Search for the cell housing the specified text and yield its (X, Y) center coordinate. 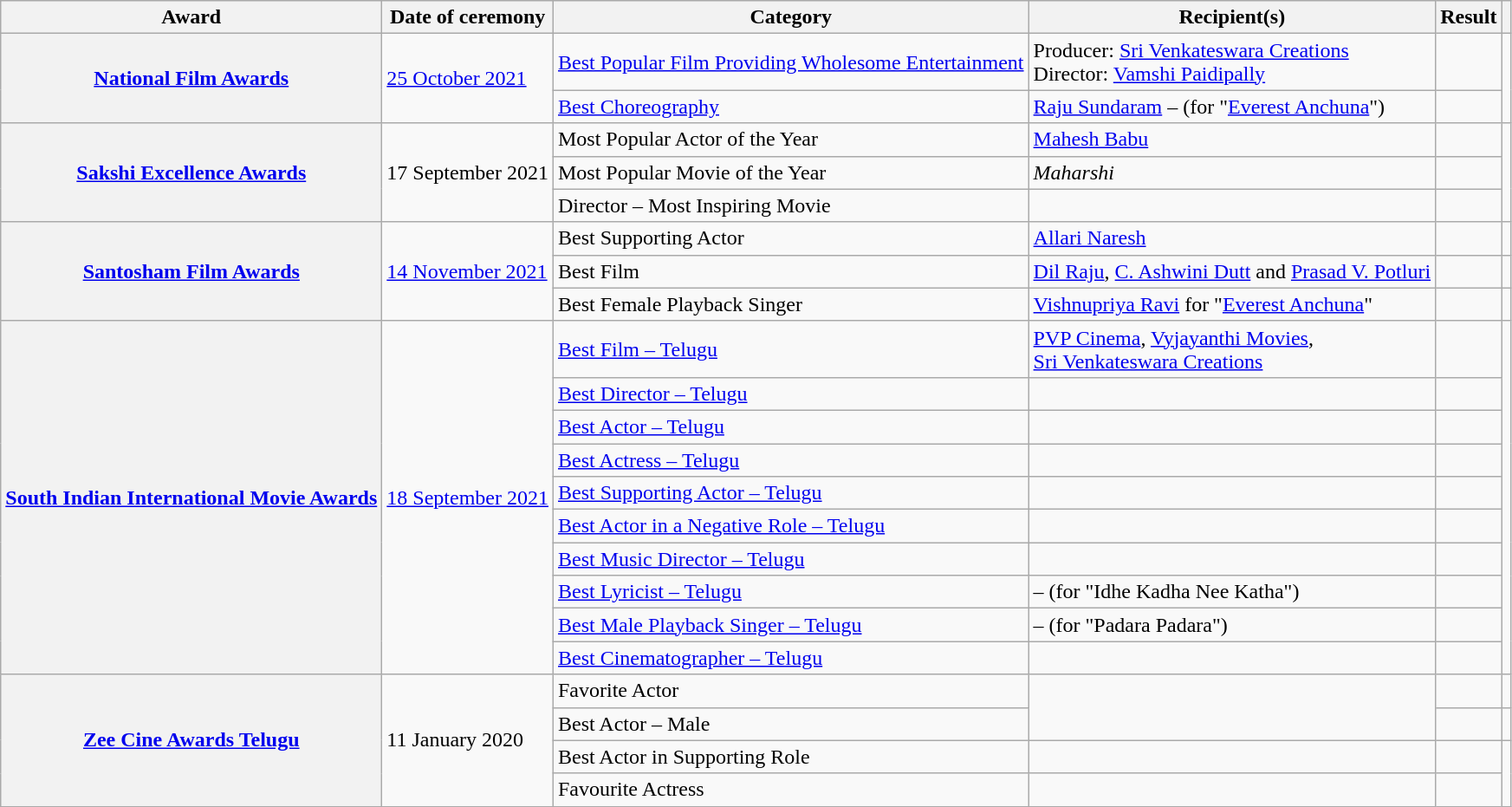
Best Actor – Male (790, 724)
Best Male Playback Singer – Telugu (790, 625)
14 November 2021 (468, 271)
25 October 2021 (468, 78)
Award (191, 17)
Best Cinematographer – Telugu (790, 658)
Favorite Actor (790, 691)
Allari Naresh (1232, 238)
Best Actor in Supporting Role (790, 757)
Most Popular Movie of the Year (790, 172)
Vishnupriya Ravi for "Everest Anchuna" (1232, 304)
Date of ceremony (468, 17)
Producer: Sri Venkateswara CreationsDirector: Vamshi Paidipally (1232, 62)
Best Lyricist – Telugu (790, 592)
Sakshi Excellence Awards (191, 172)
Recipient(s) (1232, 17)
Best Supporting Actor (790, 238)
Best Film (790, 271)
Maharshi (1232, 172)
Director – Most Inspiring Movie (790, 205)
Raju Sundaram – (for "Everest Anchuna") (1232, 107)
Favourite Actress (790, 790)
Mahesh Babu (1232, 140)
Best Actor in a Negative Role – Telugu (790, 526)
Zee Cine Awards Telugu (191, 740)
Santosham Film Awards (191, 271)
South Indian International Movie Awards (191, 498)
Best Actress – Telugu (790, 460)
Best Female Playback Singer (790, 304)
Best Popular Film Providing Wholesome Entertainment (790, 62)
– (for "Idhe Kadha Nee Katha") (1232, 592)
National Film Awards (191, 78)
11 January 2020 (468, 740)
Best Supporting Actor – Telugu (790, 493)
Result (1469, 17)
17 September 2021 (468, 172)
Category (790, 17)
18 September 2021 (468, 498)
PVP Cinema, Vyjayanthi Movies,Sri Venkateswara Creations (1232, 348)
Most Popular Actor of the Year (790, 140)
– (for "Padara Padara") (1232, 625)
Best Director – Telugu (790, 394)
Best Film – Telugu (790, 348)
Dil Raju, C. Ashwini Dutt and Prasad V. Potluri (1232, 271)
Best Actor – Telugu (790, 426)
Best Choreography (790, 107)
Best Music Director – Telugu (790, 559)
